Identify which cell holds the provided text, then report its [x, y] central coordinate. 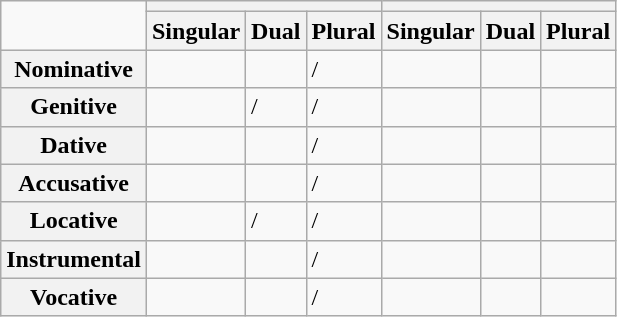
Dative [74, 145]
Accusative [74, 183]
Genitive [74, 107]
Instrumental [74, 259]
Nominative [74, 69]
Locative [74, 221]
Vocative [74, 297]
